Scan for the cell matching the given text and deliver its [x, y] coordinate at center. 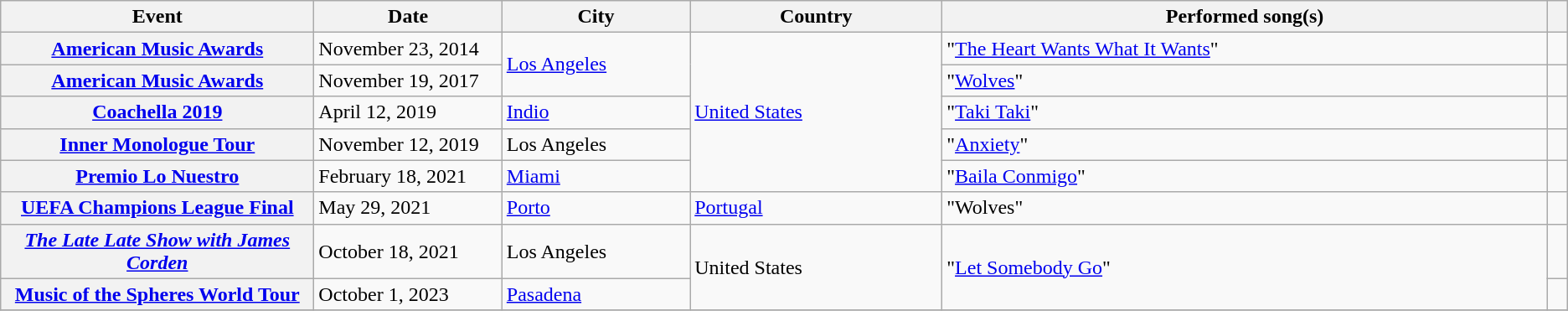
"The Heart Wants What It Wants" [1245, 49]
Premio Lo Nuestro [157, 176]
Music of the Spheres World Tour [157, 294]
May 29, 2021 [408, 208]
April 12, 2019 [408, 112]
Inner Monologue Tour [157, 144]
Performed song(s) [1245, 17]
Portugal [816, 208]
"Baila Conmigo" [1245, 176]
October 18, 2021 [408, 251]
Miami [596, 176]
"Let Somebody Go" [1245, 267]
"Anxiety" [1245, 144]
"Taki Taki" [1245, 112]
The Late Late Show with James Corden [157, 251]
Date [408, 17]
Event [157, 17]
City [596, 17]
Coachella 2019 [157, 112]
Pasadena [596, 294]
February 18, 2021 [408, 176]
Porto [596, 208]
Country [816, 17]
November 23, 2014 [408, 49]
November 12, 2019 [408, 144]
Indio [596, 112]
October 1, 2023 [408, 294]
UEFA Champions League Final [157, 208]
November 19, 2017 [408, 80]
